Output the (X, Y) coordinate of the center of the cell containing the given text.  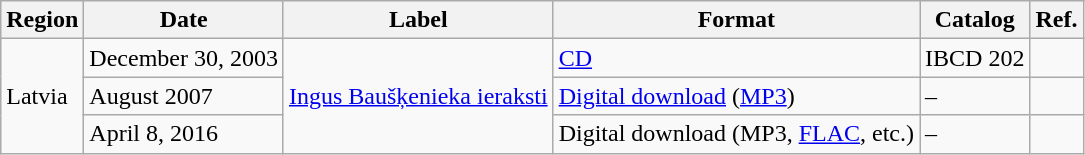
Digital download (MP3) (736, 96)
Format (736, 20)
CD (736, 58)
Region (42, 20)
Ingus Baušķenieka ieraksti (418, 96)
IBCD 202 (975, 58)
Digital download (MP3, FLAC, etc.) (736, 134)
Label (418, 20)
Ref. (1056, 20)
Latvia (42, 96)
Date (184, 20)
August 2007 (184, 96)
December 30, 2003 (184, 58)
Catalog (975, 20)
April 8, 2016 (184, 134)
